Determine the [X, Y] coordinate at the center of the cell enclosing the given text.  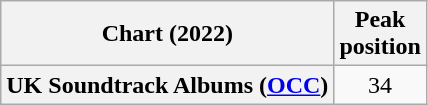
Chart (2022) [168, 34]
34 [380, 85]
UK Soundtrack Albums (OCC) [168, 85]
Peakposition [380, 34]
